Determine the [X, Y] coordinate at the center of the cell enclosing the given text.  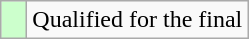
Qualified for the final [138, 20]
